Determine the [X, Y] coordinate at the center of the cell enclosing the given text.  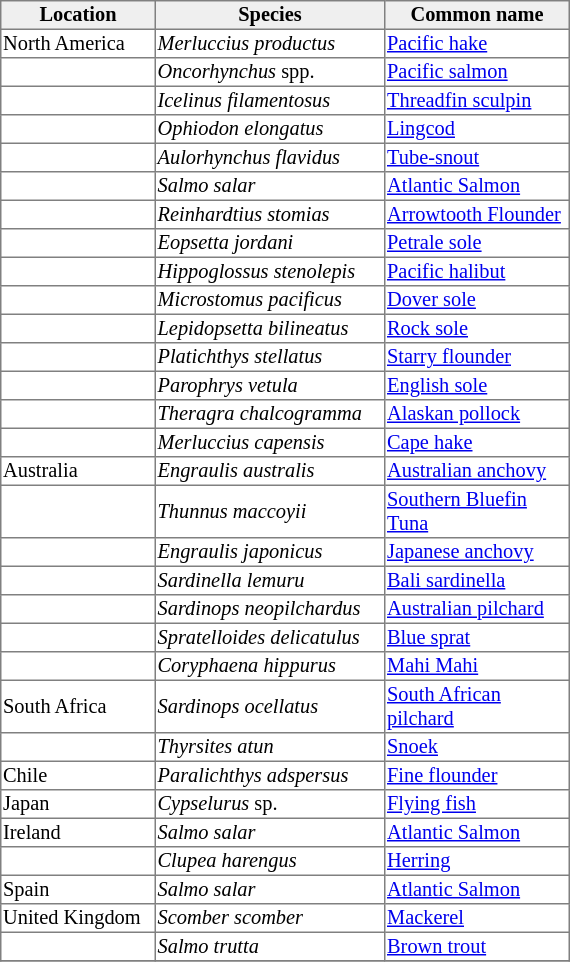
Platichthys stellatus [270, 357]
Oncorhynchus spp. [270, 72]
Pacific halibut [477, 271]
Brown trout [477, 946]
Rock sole [477, 328]
Spratelloides delicatulus [270, 637]
Ireland [78, 832]
Salmo trutta [270, 946]
Tube-snout [477, 157]
Sardinops ocellatus [270, 706]
Theragra chalcogramma [270, 414]
Clupea harengus [270, 861]
Arrowtooth Flounder [477, 214]
Thyrsites atun [270, 747]
Thunnus maccoyii [270, 511]
Coryphaena hippurus [270, 666]
Sardinella lemuru [270, 580]
Hippoglossus stenolepis [270, 271]
Pacific salmon [477, 72]
Australian anchovy [477, 471]
Pacific hake [477, 43]
Petrale sole [477, 243]
Species [270, 15]
Herring [477, 861]
South African pilchard [477, 706]
Merluccius capensis [270, 442]
Australia [78, 471]
Aulorhynchus flavidus [270, 157]
Southern Bluefin Tuna [477, 511]
Japanese anchovy [477, 552]
Lingcod [477, 129]
Fine flounder [477, 775]
Mahi Mahi [477, 666]
Threadfin sculpin [477, 100]
Alaskan pollock [477, 414]
Paralichthys adspersus [270, 775]
Location [78, 15]
Common name [477, 15]
Engraulis japonicus [270, 552]
Reinhardtius stomias [270, 214]
Icelinus filamentosus [270, 100]
Spain [78, 889]
Merluccius productus [270, 43]
Engraulis australis [270, 471]
Cypselurus sp. [270, 804]
Japan [78, 804]
Dover sole [477, 300]
Scomber scomber [270, 918]
Chile [78, 775]
South Africa [78, 706]
Eopsetta jordani [270, 243]
Starry flounder [477, 357]
North America [78, 43]
Blue sprat [477, 637]
English sole [477, 385]
Bali sardinella [477, 580]
United Kingdom [78, 918]
Microstomus pacificus [270, 300]
Sardinops neopilchardus [270, 609]
Lepidopsetta bilineatus [270, 328]
Parophrys vetula [270, 385]
Ophiodon elongatus [270, 129]
Mackerel [477, 918]
Cape hake [477, 442]
Snoek [477, 747]
Australian pilchard [477, 609]
Flying fish [477, 804]
